For the text-containing cell, return its midpoint in [X, Y] coordinate format. 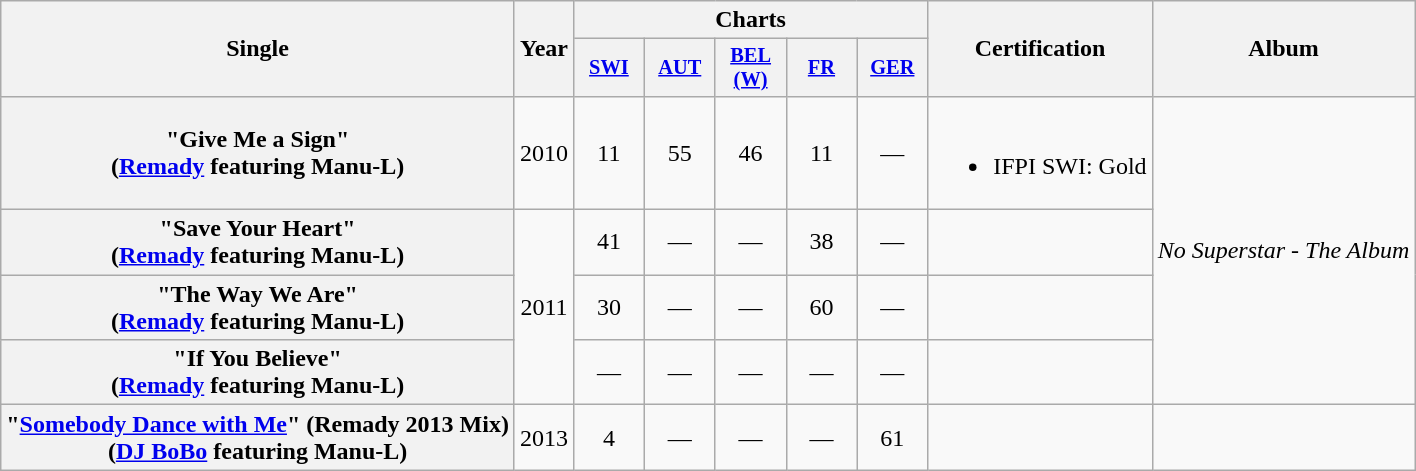
IFPI SWI: Gold [1040, 152]
38 [822, 242]
61 [892, 438]
SWI [608, 68]
AUT [680, 68]
30 [608, 308]
55 [680, 152]
"Save Your Heart"(Remady featuring Manu-L) [258, 242]
4 [608, 438]
2011 [544, 308]
BEL(W) [750, 68]
46 [750, 152]
2013 [544, 438]
Charts [750, 20]
"The Way We Are"(Remady featuring Manu-L) [258, 308]
FR [822, 68]
GER [892, 68]
2010 [544, 152]
Year [544, 49]
Album [1284, 49]
Certification [1040, 49]
"Give Me a Sign"(Remady featuring Manu-L) [258, 152]
41 [608, 242]
"Somebody Dance with Me" (Remady 2013 Mix)(DJ BoBo featuring Manu-L) [258, 438]
No Superstar - The Album [1284, 250]
"If You Believe"(Remady featuring Manu-L) [258, 372]
60 [822, 308]
Single [258, 49]
